Detect which cell encompasses the target text, then output its (x, y) center coordinate. 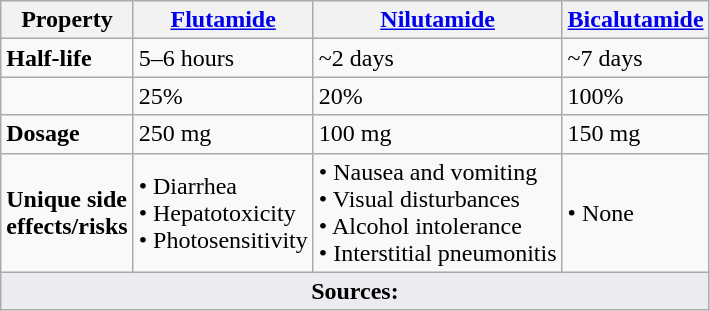
100% (636, 96)
Half-life (67, 58)
Property (67, 20)
Flutamide (223, 20)
• Diarrhea• Hepatotoxicity• Photosensitivity (223, 212)
25% (223, 96)
5–6 hours (223, 58)
Unique sideeffects/risks (67, 212)
Bicalutamide (636, 20)
Sources: (355, 291)
20% (438, 96)
250 mg (223, 134)
150 mg (636, 134)
100 mg (438, 134)
Dosage (67, 134)
Nilutamide (438, 20)
~7 days (636, 58)
• None (636, 212)
• Nausea and vomiting• Visual disturbances• Alcohol intolerance• Interstitial pneumonitis (438, 212)
~2 days (438, 58)
